Output the (X, Y) coordinate of the center of the cell containing the given text.  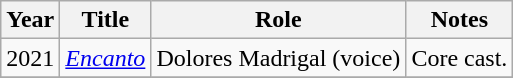
Encanto (106, 58)
2021 (30, 58)
Title (106, 20)
Role (278, 20)
Year (30, 20)
Dolores Madrigal (voice) (278, 58)
Core cast. (460, 58)
Notes (460, 20)
